Search for the cell housing the specified text and yield its [x, y] center coordinate. 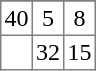
40 [17, 18]
15 [80, 52]
5 [48, 18]
32 [48, 52]
8 [80, 18]
